For the text-containing cell, return its midpoint in (x, y) coordinate format. 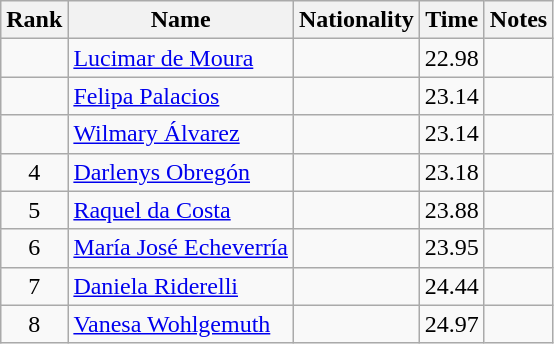
23.88 (452, 210)
6 (34, 248)
4 (34, 172)
Rank (34, 20)
Nationality (356, 20)
Lucimar de Moura (181, 58)
Darlenys Obregón (181, 172)
23.95 (452, 248)
Vanesa Wohlgemuth (181, 324)
Name (181, 20)
24.44 (452, 286)
Daniela Riderelli (181, 286)
María José Echeverría (181, 248)
5 (34, 210)
23.18 (452, 172)
Notes (518, 20)
Raquel da Costa (181, 210)
Time (452, 20)
24.97 (452, 324)
7 (34, 286)
Wilmary Álvarez (181, 134)
Felipa Palacios (181, 96)
8 (34, 324)
22.98 (452, 58)
